Provide the [X, Y] coordinate of the cell's center where the given text is located.  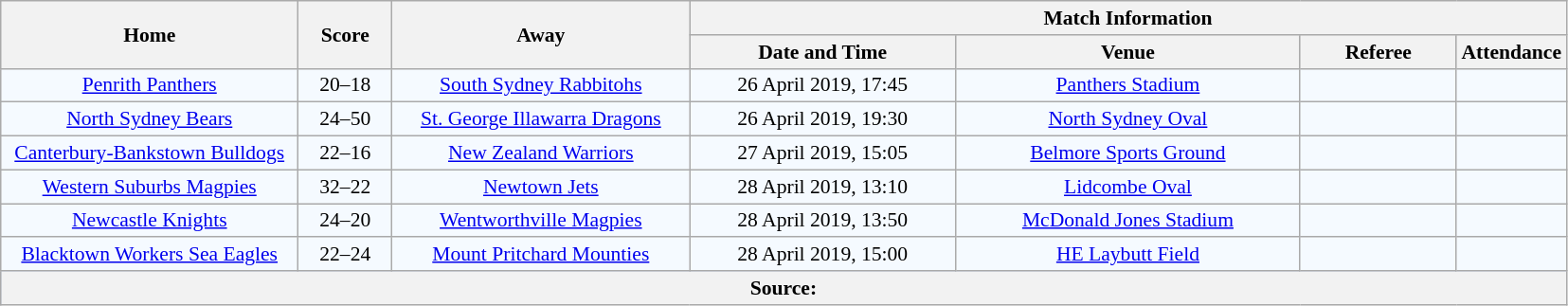
28 April 2019, 13:10 [822, 187]
27 April 2019, 15:05 [822, 153]
32–22 [345, 187]
HE Laybutt Field [1128, 255]
Source: [784, 288]
North Sydney Bears [150, 119]
Penrith Panthers [150, 85]
New Zealand Warriors [541, 153]
Match Information [1127, 18]
Date and Time [822, 52]
Newtown Jets [541, 187]
22–24 [345, 255]
Venue [1128, 52]
Belmore Sports Ground [1128, 153]
McDonald Jones Stadium [1128, 221]
26 April 2019, 17:45 [822, 85]
Panthers Stadium [1128, 85]
Home [150, 34]
St. George Illawarra Dragons [541, 119]
26 April 2019, 19:30 [822, 119]
28 April 2019, 15:00 [822, 255]
Newcastle Knights [150, 221]
24–20 [345, 221]
28 April 2019, 13:50 [822, 221]
24–50 [345, 119]
20–18 [345, 85]
Away [541, 34]
Attendance [1511, 52]
Referee [1378, 52]
Canterbury-Bankstown Bulldogs [150, 153]
22–16 [345, 153]
South Sydney Rabbitohs [541, 85]
Western Suburbs Magpies [150, 187]
Lidcombe Oval [1128, 187]
Score [345, 34]
Wentworthville Magpies [541, 221]
Mount Pritchard Mounties [541, 255]
North Sydney Oval [1128, 119]
Blacktown Workers Sea Eagles [150, 255]
